For the text-containing cell, return its midpoint in [X, Y] coordinate format. 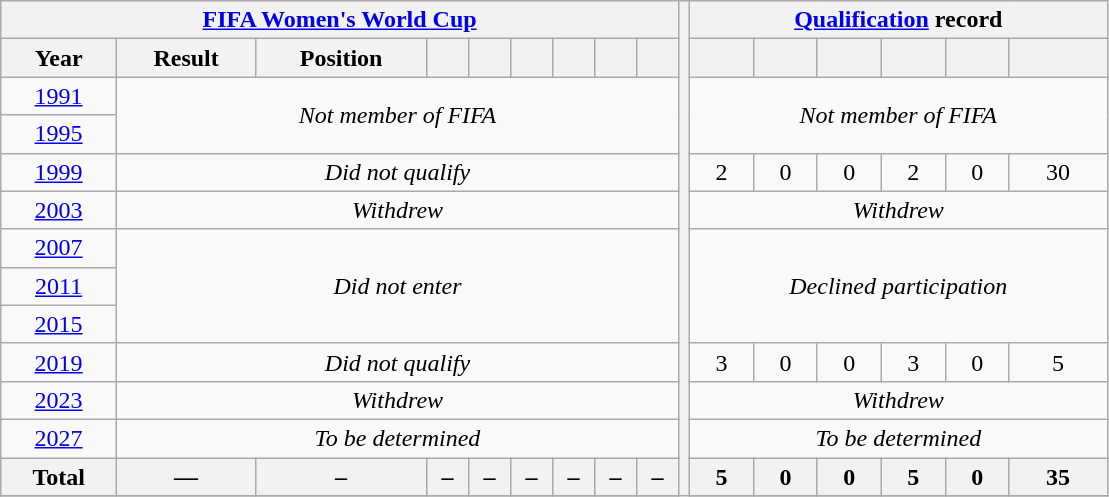
35 [1058, 477]
Total [59, 477]
Declined participation [898, 286]
Result [186, 58]
2011 [59, 286]
1991 [59, 96]
1999 [59, 172]
Position [342, 58]
2003 [59, 210]
Qualification record [898, 20]
Year [59, 58]
1995 [59, 134]
2023 [59, 400]
2007 [59, 248]
2019 [59, 362]
2027 [59, 438]
— [186, 477]
2015 [59, 324]
FIFA Women's World Cup [340, 20]
Did not enter [398, 286]
30 [1058, 172]
